Scan for the cell matching the given text and deliver its [x, y] coordinate at center. 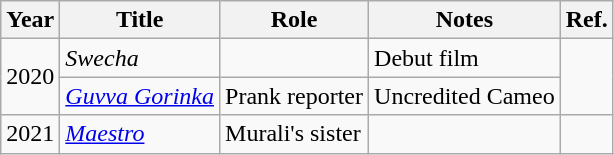
Year [30, 20]
Ref. [586, 20]
Prank reporter [294, 96]
Title [140, 20]
Guvva Gorinka [140, 96]
Uncredited Cameo [465, 96]
Murali's sister [294, 134]
Swecha [140, 58]
Notes [465, 20]
Debut film [465, 58]
2020 [30, 77]
Role [294, 20]
2021 [30, 134]
Maestro [140, 134]
